Find where the given text appears and provide that cell's center as (x, y) coordinate. 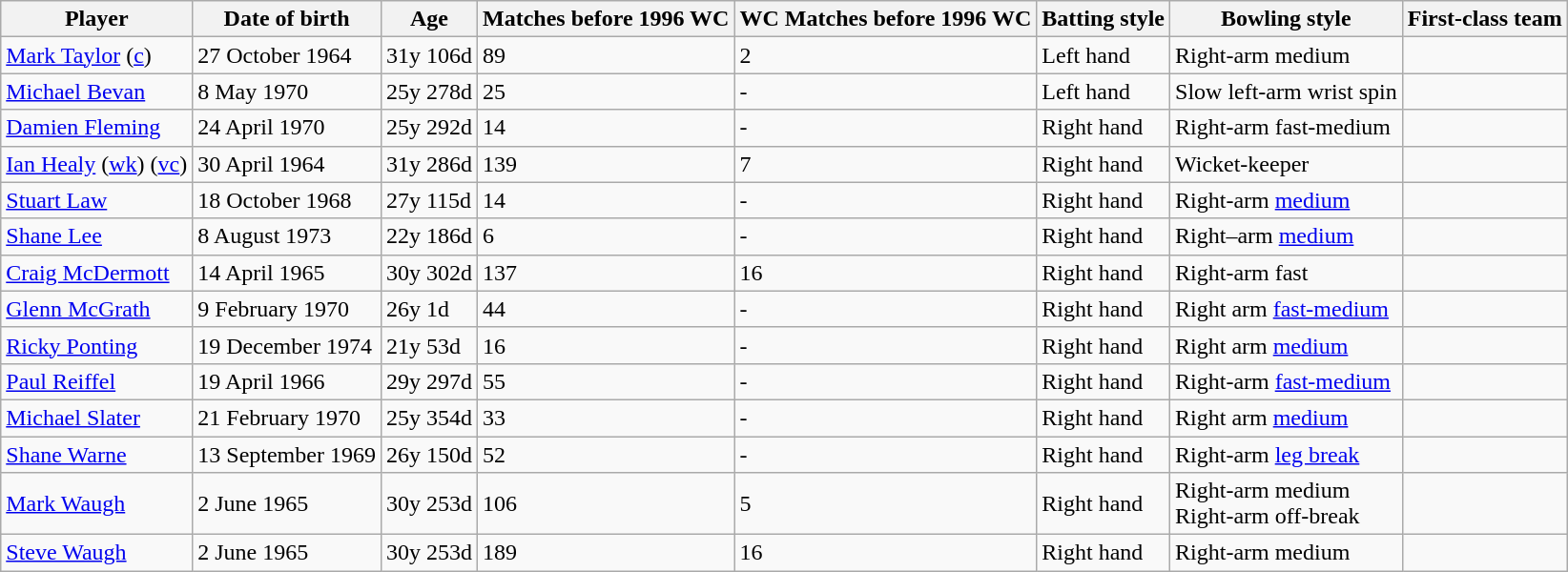
Mark Taylor (c) (97, 55)
Glenn McGrath (97, 309)
19 December 1974 (287, 345)
Player (97, 19)
31y 106d (429, 55)
Matches before 1996 WC (607, 19)
8 May 1970 (287, 92)
21y 53d (429, 345)
Wicket-keeper (1287, 164)
24 April 1970 (287, 128)
Age (429, 19)
137 (607, 273)
22y 186d (429, 236)
33 (607, 418)
29y 297d (429, 381)
30y 302d (429, 273)
Ian Healy (wk) (vc) (97, 164)
Ricky Ponting (97, 345)
189 (607, 553)
Stuart Law (97, 200)
Craig McDermott (97, 273)
9 February 1970 (287, 309)
25 (607, 92)
Right-arm mediumRight-arm off-break (1287, 503)
25y 354d (429, 418)
Right–arm medium (1287, 236)
26y 150d (429, 455)
18 October 1968 (287, 200)
55 (607, 381)
6 (607, 236)
Shane Lee (97, 236)
2 (885, 55)
Batting style (1104, 19)
30 April 1964 (287, 164)
19 April 1966 (287, 381)
Damien Fleming (97, 128)
139 (607, 164)
106 (607, 503)
13 September 1969 (287, 455)
Right-arm leg break (1287, 455)
31y 286d (429, 164)
WC Matches before 1996 WC (885, 19)
Mark Waugh (97, 503)
Bowling style (1287, 19)
5 (885, 503)
8 August 1973 (287, 236)
44 (607, 309)
89 (607, 55)
25y 278d (429, 92)
Paul Reiffel (97, 381)
Shane Warne (97, 455)
Michael Slater (97, 418)
14 April 1965 (287, 273)
21 February 1970 (287, 418)
Steve Waugh (97, 553)
Slow left-arm wrist spin (1287, 92)
Date of birth (287, 19)
Right arm fast-medium (1287, 309)
Michael Bevan (97, 92)
26y 1d (429, 309)
25y 292d (429, 128)
First-class team (1484, 19)
Right-arm fast (1287, 273)
27y 115d (429, 200)
7 (885, 164)
52 (607, 455)
27 October 1964 (287, 55)
